Locate the cell with the specified text and output its (x, y) center coordinate. 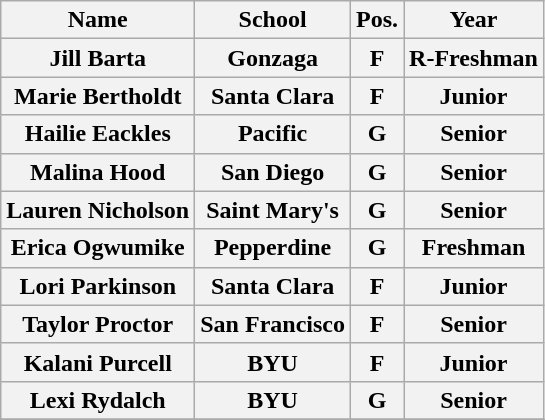
Hailie Eackles (98, 134)
Lexi Rydalch (98, 400)
Pepperdine (273, 248)
Marie Bertholdt (98, 96)
Saint Mary's (273, 210)
San Francisco (273, 324)
Pos. (376, 20)
Year (474, 20)
Erica Ogwumike (98, 248)
Malina Hood (98, 172)
Name (98, 20)
San Diego (273, 172)
Kalani Purcell (98, 362)
R-Freshman (474, 58)
Freshman (474, 248)
Pacific (273, 134)
Taylor Proctor (98, 324)
Lori Parkinson (98, 286)
Lauren Nicholson (98, 210)
Gonzaga (273, 58)
School (273, 20)
Jill Barta (98, 58)
